Return [x, y] of the center of cell containing provided text 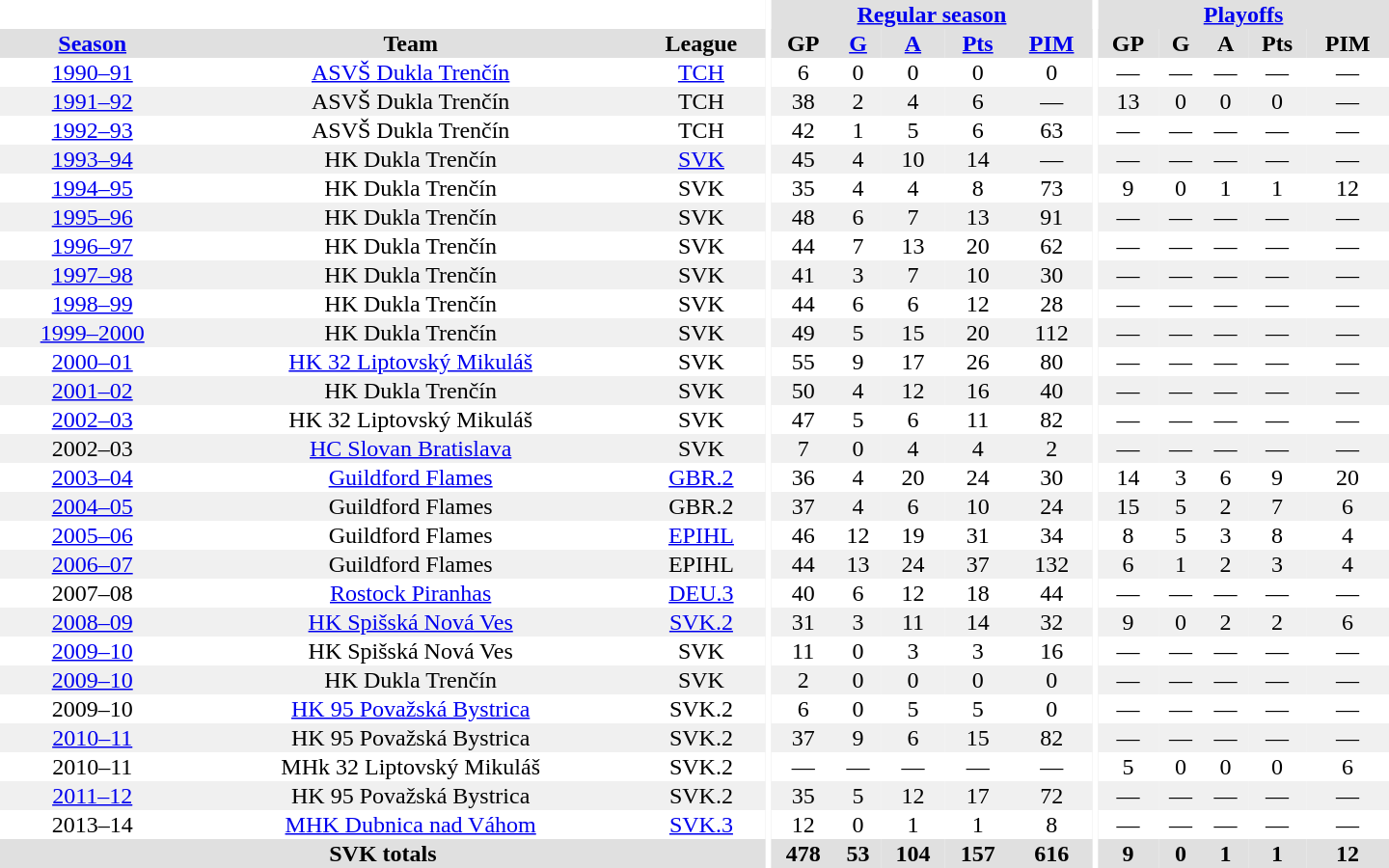
2000–01 [93, 362]
1999–2000 [93, 333]
2001–02 [93, 391]
1993–94 [93, 159]
SVK totals [383, 854]
50 [803, 391]
18 [978, 593]
47 [803, 420]
Rostock Piranhas [411, 593]
MHK Dubnica nad Váhom [411, 825]
1992–93 [93, 130]
55 [803, 362]
2003–04 [93, 477]
73 [1051, 188]
478 [803, 854]
49 [803, 333]
26 [978, 362]
42 [803, 130]
62 [1051, 246]
48 [803, 217]
Season [93, 43]
32 [1051, 622]
1996–97 [93, 246]
104 [912, 854]
DEU.3 [701, 593]
132 [1051, 564]
League [701, 43]
46 [803, 535]
91 [1051, 217]
63 [1051, 130]
1994–95 [93, 188]
2007–08 [93, 593]
SVK.3 [701, 825]
2006–07 [93, 564]
28 [1051, 304]
616 [1051, 854]
36 [803, 477]
80 [1051, 362]
MHk 32 Liptovský Mikuláš [411, 767]
34 [1051, 535]
2008–09 [93, 622]
1990–91 [93, 72]
19 [912, 535]
38 [803, 101]
1998–99 [93, 304]
2011–12 [93, 796]
2004–05 [93, 506]
Team [411, 43]
Playoffs [1243, 14]
157 [978, 854]
112 [1051, 333]
1991–92 [93, 101]
45 [803, 159]
41 [803, 275]
Regular season [932, 14]
HC Slovan Bratislava [411, 448]
1997–98 [93, 275]
1995–96 [93, 217]
2013–14 [93, 825]
53 [858, 854]
72 [1051, 796]
2005–06 [93, 535]
